Find where the given text appears and provide that cell's center as [x, y] coordinate. 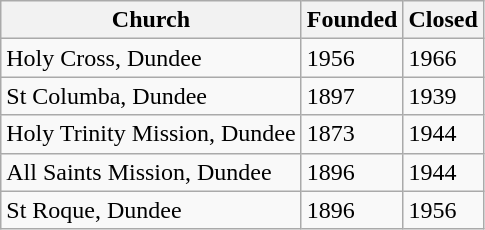
Founded [352, 20]
1966 [443, 58]
1939 [443, 96]
1873 [352, 134]
St Columba, Dundee [151, 96]
Holy Cross, Dundee [151, 58]
Closed [443, 20]
Holy Trinity Mission, Dundee [151, 134]
1897 [352, 96]
All Saints Mission, Dundee [151, 172]
St Roque, Dundee [151, 210]
Church [151, 20]
